Capture the cell that displays the provided text and extract its [x, y] central coordinate. 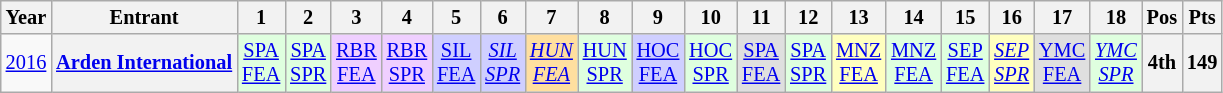
5 [456, 17]
18 [1116, 17]
SILFEA [456, 63]
Year [26, 17]
2016 [26, 63]
6 [502, 17]
SEPFEA [965, 63]
3 [356, 17]
7 [552, 17]
10 [710, 17]
1 [261, 17]
2 [308, 17]
RBRSPR [407, 63]
8 [605, 17]
4 [407, 17]
YMCFEA [1062, 63]
SEPSPR [1012, 63]
HOCFEA [658, 63]
14 [914, 17]
HUNFEA [552, 63]
16 [1012, 17]
Pos [1162, 17]
12 [808, 17]
Arden International [144, 63]
SILSPR [502, 63]
YMCSPR [1116, 63]
17 [1062, 17]
Pts [1202, 17]
149 [1202, 63]
11 [761, 17]
4th [1162, 63]
15 [965, 17]
HOCSPR [710, 63]
Entrant [144, 17]
RBRFEA [356, 63]
13 [858, 17]
9 [658, 17]
HUNSPR [605, 63]
